Output the [x, y] coordinate of the center of the cell containing the given text.  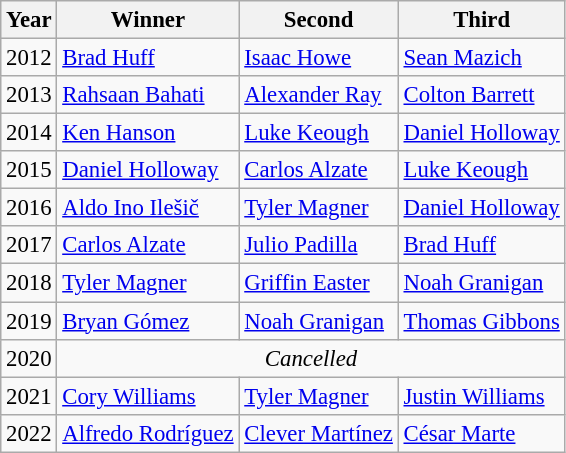
Julio Padilla [318, 245]
Aldo Ino Ilešič [148, 208]
Justin Williams [482, 396]
Winner [148, 20]
2021 [29, 396]
2016 [29, 208]
Cory Williams [148, 396]
César Marte [482, 433]
Colton Barrett [482, 95]
2012 [29, 58]
Bryan Gómez [148, 321]
Rahsaan Bahati [148, 95]
Third [482, 20]
2013 [29, 95]
2022 [29, 433]
Cancelled [311, 358]
2014 [29, 133]
Second [318, 20]
Clever Martínez [318, 433]
Thomas Gibbons [482, 321]
Griffin Easter [318, 283]
2020 [29, 358]
Ken Hanson [148, 133]
Alexander Ray [318, 95]
2015 [29, 170]
Isaac Howe [318, 58]
2018 [29, 283]
2017 [29, 245]
Sean Mazich [482, 58]
Alfredo Rodríguez [148, 433]
Year [29, 20]
2019 [29, 321]
